From the cell containing the given text, extract its center point as [X, Y] coordinate. 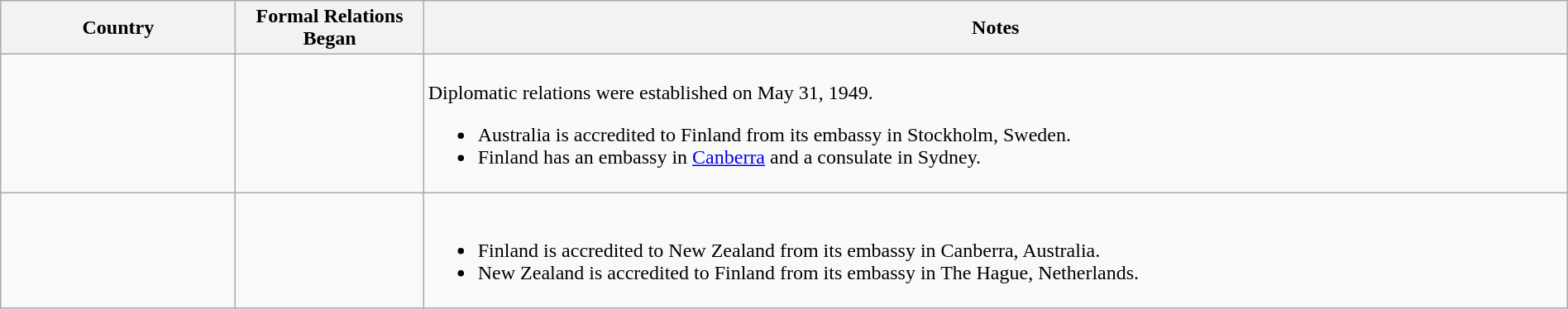
Notes [996, 28]
Country [118, 28]
Formal Relations Began [329, 28]
